Pinpoint the cell where the given text exists, returning its [X, Y] midpoint coordinate. 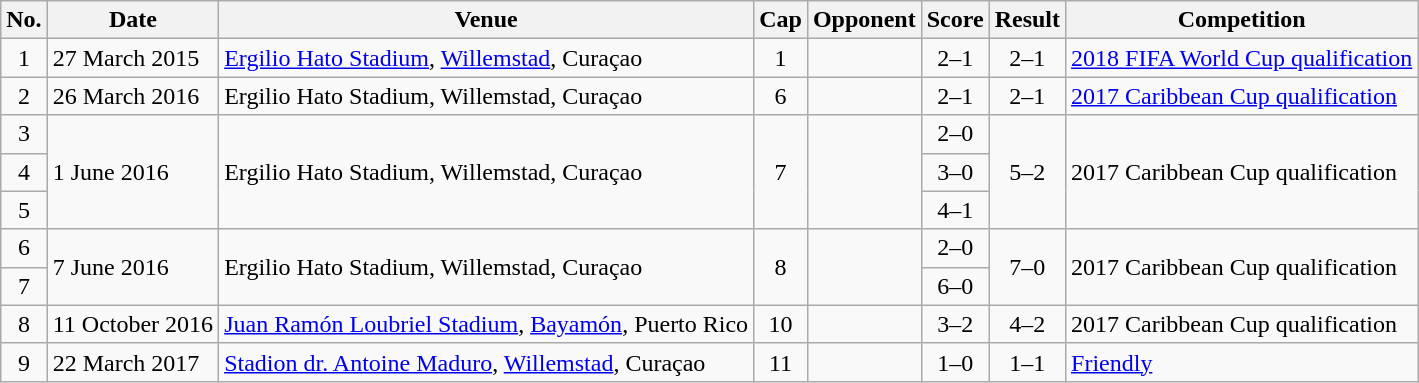
Date [132, 20]
2018 FIFA World Cup qualification [1242, 58]
Friendly [1242, 362]
Stadion dr. Antoine Maduro, Willemstad, Curaçao [486, 362]
11 [781, 362]
No. [24, 20]
Venue [486, 20]
Opponent [864, 20]
5–2 [1027, 172]
3 [24, 134]
9 [24, 362]
3–0 [955, 172]
Cap [781, 20]
Result [1027, 20]
3–2 [955, 324]
22 March 2017 [132, 362]
4–2 [1027, 324]
7–0 [1027, 267]
27 March 2015 [132, 58]
11 October 2016 [132, 324]
Juan Ramón Loubriel Stadium, Bayamón, Puerto Rico [486, 324]
1–0 [955, 362]
1–1 [1027, 362]
5 [24, 210]
Competition [1242, 20]
26 March 2016 [132, 96]
6–0 [955, 286]
1 June 2016 [132, 172]
7 June 2016 [132, 267]
Score [955, 20]
2 [24, 96]
10 [781, 324]
4 [24, 172]
4–1 [955, 210]
